Return [X, Y] of the center of cell containing provided text 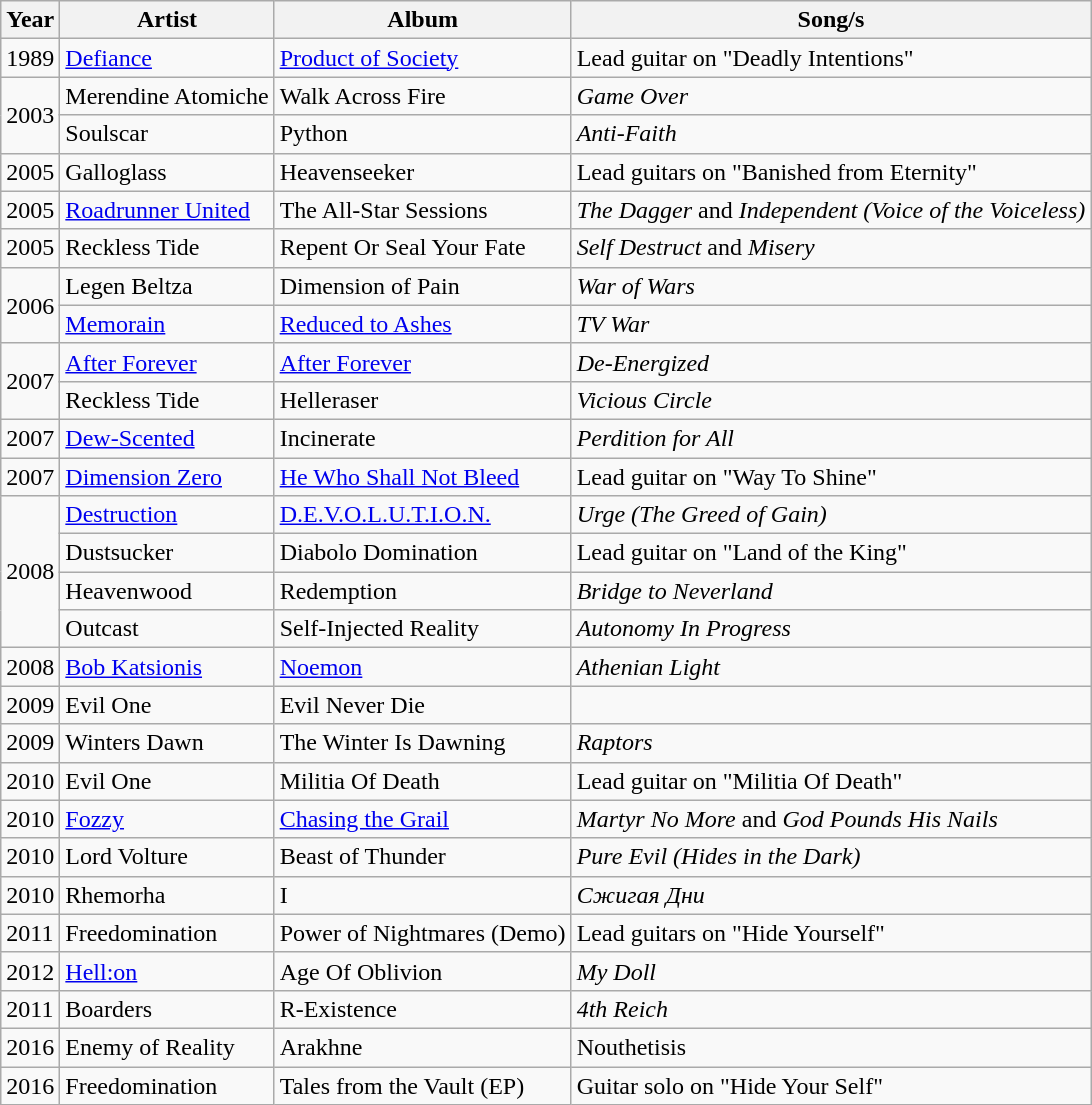
Walk Across Fire [422, 96]
Incinerate [422, 438]
Bob Katsionis [167, 667]
Lead guitar on "Land of the King" [831, 553]
The Dagger and Independent (Voice of the Voiceless) [831, 210]
Athenian Light [831, 667]
Redemption [422, 591]
Self Destruct and Misery [831, 248]
Roadrunner United [167, 210]
Power of Nightmares (Demo) [422, 933]
Сжигая Дни [831, 895]
Heavenwood [167, 591]
Lead guitars on "Hide Yourself" [831, 933]
Outcast [167, 629]
Galloglass [167, 172]
The All-Star Sessions [422, 210]
Raptors [831, 743]
1989 [30, 58]
Evil Never Die [422, 705]
Fozzy [167, 819]
He Who Shall Not Bleed [422, 477]
Diabolo Domination [422, 553]
Repent Or Seal Your Fate [422, 248]
Dew-Scented [167, 438]
Beast of Thunder [422, 857]
Lord Volture [167, 857]
War of Wars [831, 286]
Nouthetisis [831, 1047]
Merendine Atomiche [167, 96]
Game Over [831, 96]
Vicious Circle [831, 400]
Helleraser [422, 400]
Dimension of Pain [422, 286]
Lead guitar on "Deadly Intentions" [831, 58]
Destruction [167, 515]
R-Existence [422, 1009]
I [422, 895]
Year [30, 20]
2006 [30, 305]
Legen Beltza [167, 286]
Python [422, 134]
Enemy of Reality [167, 1047]
Song/s [831, 20]
Boarders [167, 1009]
Tales from the Vault (EP) [422, 1085]
Product of Society [422, 58]
Chasing the Grail [422, 819]
Bridge to Neverland [831, 591]
Dustsucker [167, 553]
Militia Of Death [422, 781]
Winters Dawn [167, 743]
2003 [30, 115]
Lead guitars on "Banished from Eternity" [831, 172]
TV War [831, 324]
Anti-Faith [831, 134]
Age Of Oblivion [422, 971]
De-Energized [831, 362]
Album [422, 20]
Urge (The Greed of Gain) [831, 515]
Memorain [167, 324]
4th Reich [831, 1009]
Self-Injected Reality [422, 629]
Dimension Zero [167, 477]
Artist [167, 20]
Pure Evil (Hides in the Dark) [831, 857]
Soulscar [167, 134]
Martyr No More and God Pounds His Nails [831, 819]
Autonomy In Progress [831, 629]
The Winter Is Dawning [422, 743]
Lead guitar on "Way To Shine" [831, 477]
Lead guitar on "Militia Of Death" [831, 781]
Arakhne [422, 1047]
Rhemorha [167, 895]
Defiance [167, 58]
D.E.V.O.L.U.T.I.O.N. [422, 515]
Guitar solo on "Hide Your Self" [831, 1085]
Noemon [422, 667]
My Doll [831, 971]
Hell:on [167, 971]
Perdition for All [831, 438]
Heavenseeker [422, 172]
2012 [30, 971]
Reduced to Ashes [422, 324]
